Return the (X, Y) coordinate for the center point of the cell that contains the specified text.  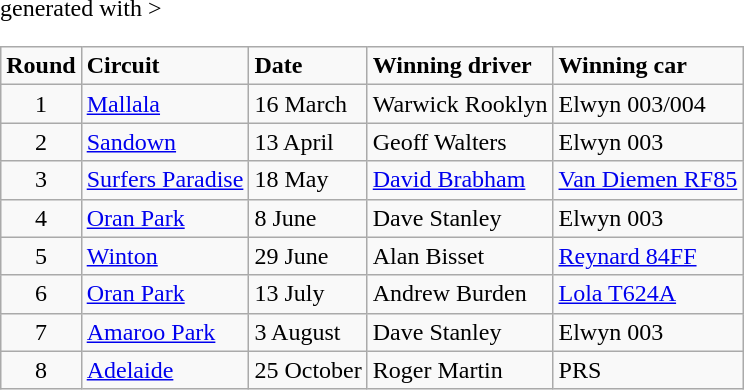
8 (41, 370)
Winning car (648, 66)
Round (41, 66)
Amaroo Park (165, 332)
Mallala (165, 104)
7 (41, 332)
Andrew Burden (460, 294)
PRS (648, 370)
3 August (308, 332)
Sandown (165, 142)
Elwyn 003/004 (648, 104)
Date (308, 66)
8 June (308, 218)
6 (41, 294)
25 October (308, 370)
Surfers Paradise (165, 180)
Roger Martin (460, 370)
29 June (308, 256)
16 March (308, 104)
13 July (308, 294)
5 (41, 256)
Geoff Walters (460, 142)
David Brabham (460, 180)
1 (41, 104)
Winton (165, 256)
13 April (308, 142)
4 (41, 218)
18 May (308, 180)
3 (41, 180)
2 (41, 142)
Warwick Rooklyn (460, 104)
Lola T624A (648, 294)
Circuit (165, 66)
Reynard 84FF (648, 256)
Alan Bisset (460, 256)
Adelaide (165, 370)
Winning driver (460, 66)
Van Diemen RF85 (648, 180)
